Identify which cell holds the provided text, then report its [X, Y] central coordinate. 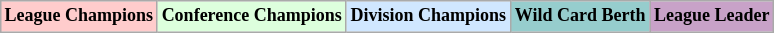
Wild Card Berth [580, 16]
Division Champions [428, 16]
League Champions [78, 16]
Conference Champions [252, 16]
League Leader [712, 16]
